Identify which cell holds the provided text, then report its [X, Y] central coordinate. 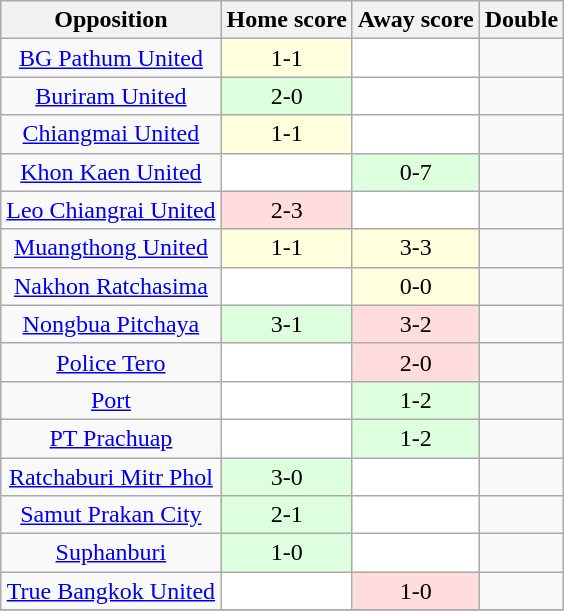
3-0 [286, 477]
Double [521, 20]
2-1 [286, 515]
2-3 [286, 210]
Chiangmai United [111, 134]
0-0 [416, 286]
BG Pathum United [111, 58]
0-7 [416, 172]
Ratchaburi Mitr Phol [111, 477]
Nakhon Ratchasima [111, 286]
Opposition [111, 20]
Samut Prakan City [111, 515]
3-1 [286, 324]
PT Prachuap [111, 438]
True Bangkok United [111, 591]
Khon Kaen United [111, 172]
3-3 [416, 248]
Home score [286, 20]
Leo Chiangrai United [111, 210]
Buriram United [111, 96]
Police Tero [111, 362]
Muangthong United [111, 248]
3-2 [416, 324]
Suphanburi [111, 553]
Away score [416, 20]
Port [111, 400]
Nongbua Pitchaya [111, 324]
